Capture the cell that displays the provided text and extract its [x, y] central coordinate. 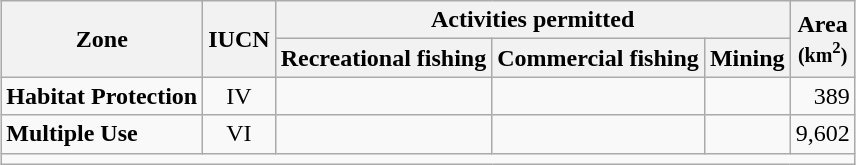
IV [239, 96]
Mining [747, 58]
Area(km2) [822, 39]
Zone [102, 39]
Habitat Protection [102, 96]
Activities permitted [532, 20]
VI [239, 134]
9,602 [822, 134]
389 [822, 96]
Commercial fishing [598, 58]
Multiple Use [102, 134]
IUCN [239, 39]
Recreational fishing [384, 58]
